Identify which cell holds the provided text, then report its [x, y] central coordinate. 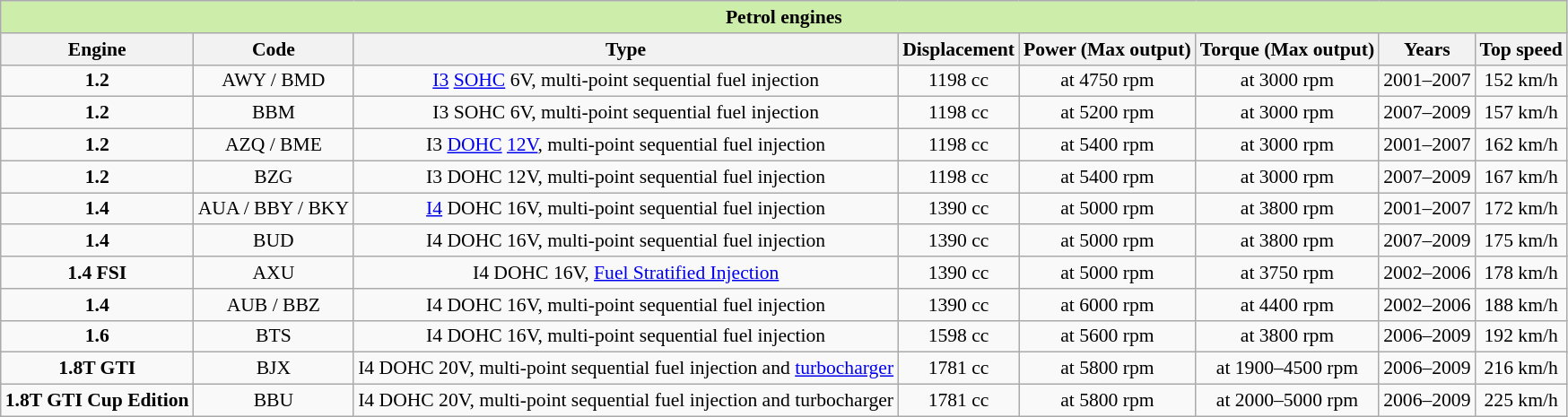
1598 cc [958, 336]
175 km/h [1520, 241]
188 km/h [1520, 305]
178 km/h [1520, 273]
Years [1426, 49]
at 6000 rpm [1107, 305]
at 5200 rpm [1107, 113]
225 km/h [1520, 401]
I4 DOHC 16V, Fuel Stratified Injection [626, 273]
Displacement [958, 49]
152 km/h [1520, 81]
at 4750 rpm [1107, 81]
BTS [274, 336]
at 1900–4500 rpm [1287, 369]
Type [626, 49]
216 km/h [1520, 369]
Torque (Max output) [1287, 49]
Top speed [1520, 49]
AUA / BBY / BKY [274, 209]
162 km/h [1520, 145]
at 3750 rpm [1287, 273]
Code [274, 49]
at 2000–5000 rpm [1287, 401]
1.8T GTI Cup Edition [97, 401]
BZG [274, 177]
AUB / BBZ [274, 305]
BBM [274, 113]
AXU [274, 273]
at 5600 rpm [1107, 336]
BJX [274, 369]
Engine [97, 49]
AZQ / BME [274, 145]
Petrol engines [784, 17]
BUD [274, 241]
172 km/h [1520, 209]
1.6 [97, 336]
BBU [274, 401]
Power (Max output) [1107, 49]
1.8T GTI [97, 369]
at 4400 rpm [1287, 305]
167 km/h [1520, 177]
AWY / BMD [274, 81]
157 km/h [1520, 113]
192 km/h [1520, 336]
1.4 FSI [97, 273]
